Locate the cell with the specified text and output its (x, y) center coordinate. 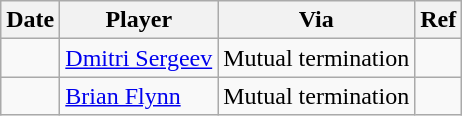
Ref (438, 20)
Brian Flynn (139, 96)
Via (316, 20)
Player (139, 20)
Dmitri Sergeev (139, 58)
Date (30, 20)
